Return the (x, y) coordinate for the center point of the cell that contains the specified text.  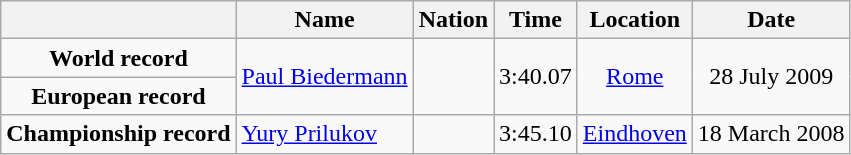
3:45.10 (536, 134)
28 July 2009 (771, 77)
World record (118, 58)
Date (771, 20)
Eindhoven (634, 134)
Nation (453, 20)
Championship record (118, 134)
Paul Biedermann (324, 77)
Time (536, 20)
Rome (634, 77)
European record (118, 96)
3:40.07 (536, 77)
Yury Prilukov (324, 134)
Name (324, 20)
Location (634, 20)
18 March 2008 (771, 134)
